Extract the (X, Y) coordinate from the center of the cell holding the provided text.  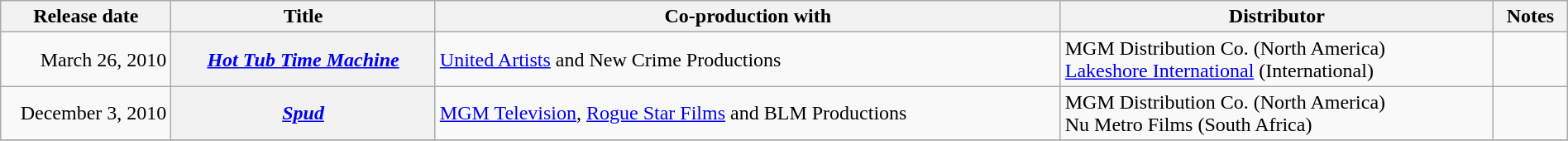
March 26, 2010 (86, 60)
Title (303, 17)
MGM Television, Rogue Star Films and BLM Productions (748, 113)
Distributor (1277, 17)
MGM Distribution Co. (North America)Nu Metro Films (South Africa) (1277, 113)
Release date (86, 17)
Hot Tub Time Machine (303, 60)
MGM Distribution Co. (North America) Lakeshore International (International) (1277, 60)
Spud (303, 113)
Notes (1530, 17)
December 3, 2010 (86, 113)
Co-production with (748, 17)
United Artists and New Crime Productions (748, 60)
